Extract the (x, y) coordinate from the center of the cell holding the provided text.  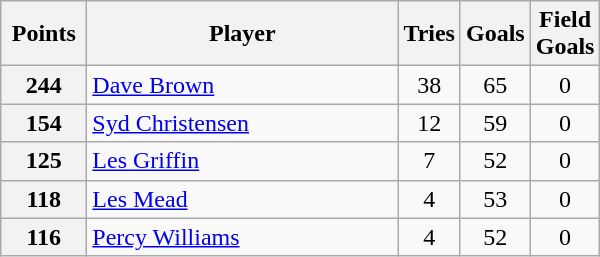
38 (430, 85)
12 (430, 123)
Goals (495, 34)
116 (44, 237)
244 (44, 85)
Player (242, 34)
Syd Christensen (242, 123)
154 (44, 123)
Tries (430, 34)
118 (44, 199)
65 (495, 85)
7 (430, 161)
Dave Brown (242, 85)
Percy Williams (242, 237)
Les Griffin (242, 161)
53 (495, 199)
Field Goals (565, 34)
Les Mead (242, 199)
125 (44, 161)
59 (495, 123)
Points (44, 34)
